Provide the [x, y] coordinate of the cell's center where the given text is located.  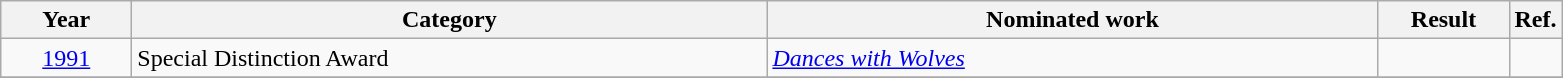
Nominated work [1072, 20]
Result [1444, 20]
Dances with Wolves [1072, 58]
Category [450, 20]
1991 [66, 58]
Special Distinction Award [450, 58]
Ref. [1536, 20]
Year [66, 20]
